From the cell containing the given text, extract its center point as (x, y) coordinate. 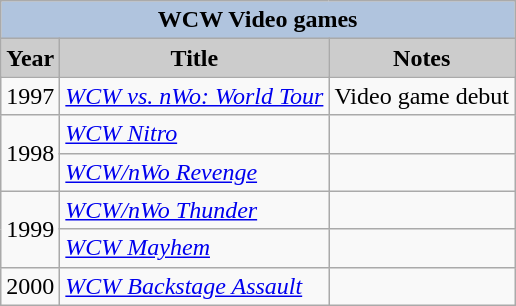
WCW/nWo Thunder (194, 210)
WCW vs. nWo: World Tour (194, 96)
Title (194, 58)
WCW Mayhem (194, 248)
WCW Nitro (194, 134)
WCW Video games (258, 20)
WCW/nWo Revenge (194, 172)
Year (30, 58)
1998 (30, 153)
2000 (30, 286)
1999 (30, 229)
WCW Backstage Assault (194, 286)
1997 (30, 96)
Video game debut (422, 96)
Notes (422, 58)
